Extract the (X, Y) coordinate from the center of the cell holding the provided text.  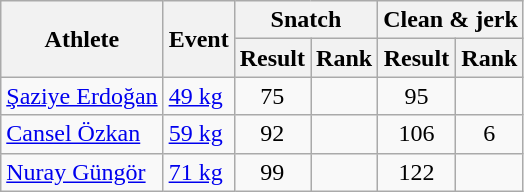
Athlete (82, 39)
49 kg (198, 96)
Şaziye Erdoğan (82, 96)
Clean & jerk (451, 20)
106 (417, 134)
71 kg (198, 172)
6 (489, 134)
Cansel Özkan (82, 134)
Event (198, 39)
75 (272, 96)
Snatch (306, 20)
99 (272, 172)
92 (272, 134)
Nuray Güngör (82, 172)
95 (417, 96)
122 (417, 172)
59 kg (198, 134)
